Determine the (X, Y) coordinate at the center of the cell enclosing the given text.  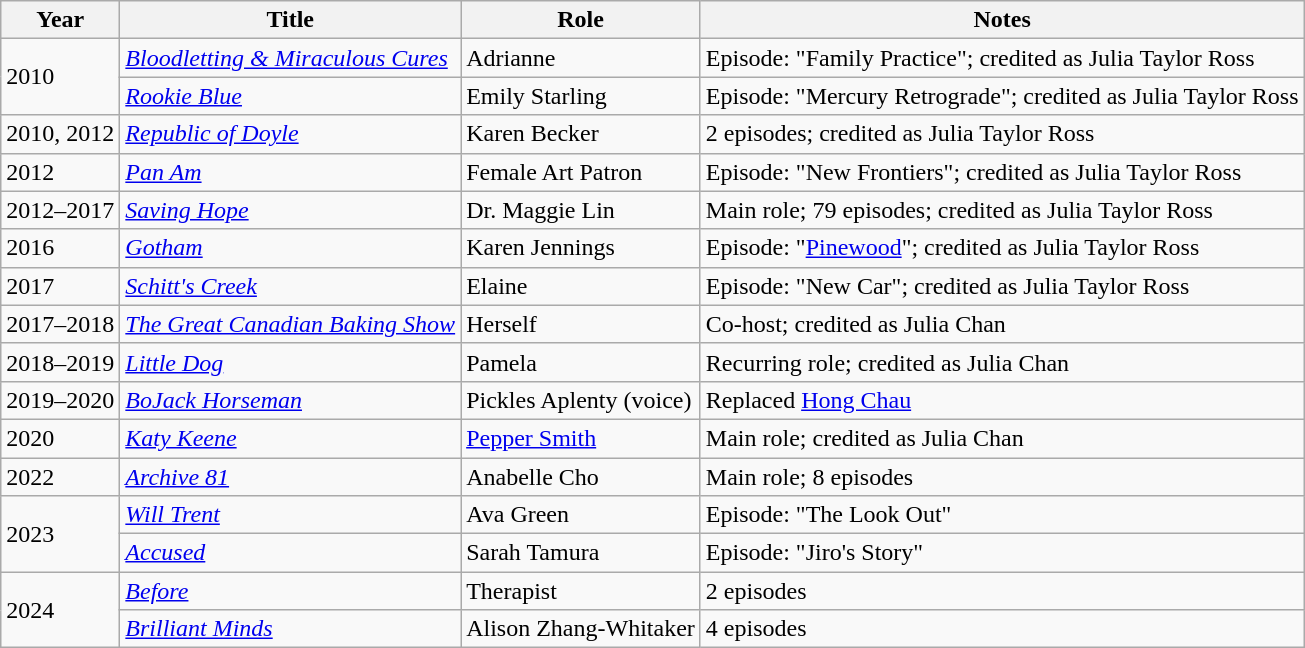
2016 (60, 248)
2024 (60, 610)
Title (290, 20)
2012 (60, 172)
Will Trent (290, 515)
Recurring role; credited as Julia Chan (1002, 362)
Female Art Patron (581, 172)
2020 (60, 438)
Episode: "Mercury Retrograde"; credited as Julia Taylor Ross (1002, 96)
2019–2020 (60, 400)
Emily Starling (581, 96)
Dr. Maggie Lin (581, 210)
Replaced Hong Chau (1002, 400)
Little Dog (290, 362)
Episode: "Pinewood"; credited as Julia Taylor Ross (1002, 248)
2023 (60, 534)
The Great Canadian Baking Show (290, 324)
Gotham (290, 248)
Pamela (581, 362)
Accused (290, 553)
Bloodletting & Miraculous Cures (290, 58)
Notes (1002, 20)
Pickles Aplenty (voice) (581, 400)
2012–2017 (60, 210)
Episode: "New Frontiers"; credited as Julia Taylor Ross (1002, 172)
Episode: "New Car"; credited as Julia Taylor Ross (1002, 286)
Katy Keene (290, 438)
Sarah Tamura (581, 553)
Main role; 79 episodes; credited as Julia Taylor Ross (1002, 210)
2 episodes; credited as Julia Taylor Ross (1002, 134)
2017–2018 (60, 324)
Episode: "The Look Out" (1002, 515)
Episode: "Family Practice"; credited as Julia Taylor Ross (1002, 58)
Pan Am (290, 172)
Before (290, 591)
Herself (581, 324)
2022 (60, 477)
Ava Green (581, 515)
2010, 2012 (60, 134)
Saving Hope (290, 210)
2017 (60, 286)
Pepper Smith (581, 438)
Elaine (581, 286)
Alison Zhang-Whitaker (581, 629)
2010 (60, 77)
Adrianne (581, 58)
Therapist (581, 591)
Main role; credited as Julia Chan (1002, 438)
Archive 81 (290, 477)
Episode: "Jiro's Story" (1002, 553)
Schitt's Creek (290, 286)
2 episodes (1002, 591)
Role (581, 20)
Republic of Doyle (290, 134)
Karen Jennings (581, 248)
Anabelle Cho (581, 477)
Brilliant Minds (290, 629)
BoJack Horseman (290, 400)
4 episodes (1002, 629)
2018–2019 (60, 362)
Year (60, 20)
Rookie Blue (290, 96)
Main role; 8 episodes (1002, 477)
Co-host; credited as Julia Chan (1002, 324)
Karen Becker (581, 134)
